For the text-containing cell, return its midpoint in (x, y) coordinate format. 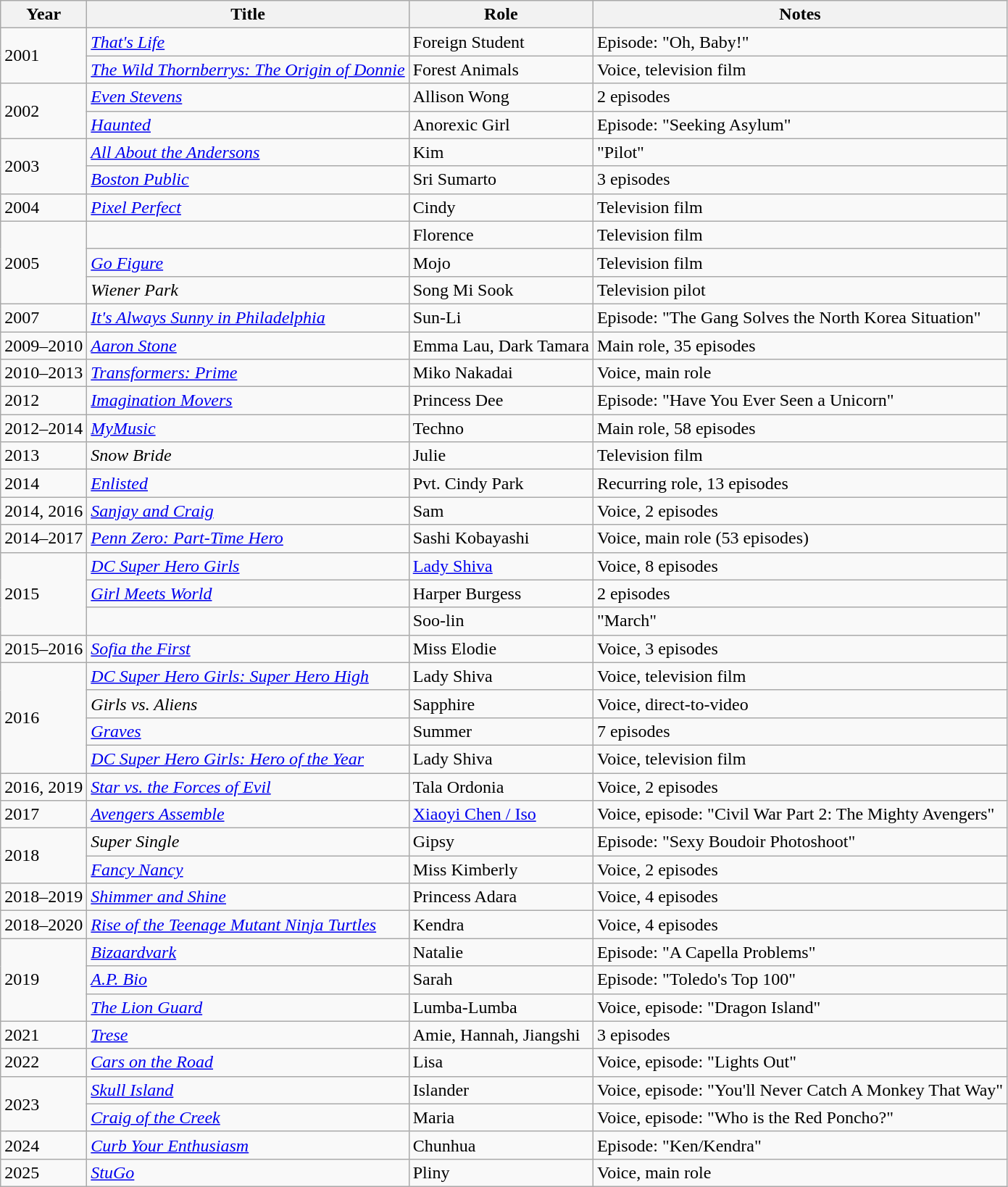
Skull Island (248, 1090)
Super Single (248, 842)
Sapphire (501, 704)
Main role, 35 episodes (800, 346)
Gipsy (501, 842)
Forest Animals (501, 70)
Emma Lau, Dark Tamara (501, 346)
Episode: "Have You Ever Seen a Unicorn" (800, 401)
Episode: "Sexy Boudoir Photoshoot" (800, 842)
DC Super Hero Girls: Hero of the Year (248, 759)
Kim (501, 152)
2013 (43, 456)
Voice, 3 episodes (800, 649)
Episode: "Ken/Kendra" (800, 1145)
Episode: "Seeking Asylum" (800, 125)
It's Always Sunny in Philadelphia (248, 317)
2025 (43, 1173)
"March" (800, 621)
Pixel Perfect (248, 207)
Soo-lin (501, 621)
A.P. Bio (248, 980)
Episode: "Toledo's Top 100" (800, 980)
2023 (43, 1104)
2012–2014 (43, 428)
2001 (43, 56)
DC Super Hero Girls (248, 566)
Lisa (501, 1062)
2016 (43, 717)
Chunhua (501, 1145)
2014, 2016 (43, 511)
2024 (43, 1145)
Episode: "A Capella Problems" (800, 952)
Snow Bride (248, 456)
Xiaoyi Chen / Iso (501, 815)
Voice, 8 episodes (800, 566)
Miko Nakadai (501, 373)
Islander (501, 1090)
Recurring role, 13 episodes (800, 483)
Year (43, 14)
2018 (43, 856)
2010–2013 (43, 373)
Lumba-Lumba (501, 1007)
Voice, episode: "Lights Out" (800, 1062)
Mojo (501, 262)
Sanjay and Craig (248, 511)
Miss Elodie (501, 649)
2022 (43, 1062)
StuGo (248, 1173)
Curb Your Enthusiasm (248, 1145)
Shimmer and Shine (248, 897)
That's Life (248, 42)
"Pilot" (800, 152)
Craig of the Creek (248, 1117)
2004 (43, 207)
Pliny (501, 1173)
Sofia the First (248, 649)
Julie (501, 456)
Star vs. the Forces of Evil (248, 786)
Television pilot (800, 290)
Allison Wong (501, 97)
Enlisted (248, 483)
Rise of the Teenage Mutant Ninja Turtles (248, 925)
Kendra (501, 925)
Girl Meets World (248, 593)
Harper Burgess (501, 593)
Cars on the Road (248, 1062)
Song Mi Sook (501, 290)
2018–2020 (43, 925)
Girls vs. Aliens (248, 704)
Florence (501, 235)
Graves (248, 731)
2014 (43, 483)
Natalie (501, 952)
2007 (43, 317)
2015 (43, 593)
Episode: "The Gang Solves the North Korea Situation" (800, 317)
The Wild Thornberrys: The Origin of Donnie (248, 70)
Maria (501, 1117)
Wiener Park (248, 290)
Title (248, 14)
2012 (43, 401)
2021 (43, 1035)
Anorexic Girl (501, 125)
Imagination Movers (248, 401)
Cindy (501, 207)
Fancy Nancy (248, 870)
Main role, 58 episodes (800, 428)
Bizaardvark (248, 952)
Trese (248, 1035)
2017 (43, 815)
Sun-Li (501, 317)
Amie, Hannah, Jiangshi (501, 1035)
2018–2019 (43, 897)
Penn Zero: Part-Time Hero (248, 538)
Transformers: Prime (248, 373)
2003 (43, 166)
7 episodes (800, 731)
2019 (43, 980)
Foreign Student (501, 42)
Princess Adara (501, 897)
2002 (43, 111)
Techno (501, 428)
Pvt. Cindy Park (501, 483)
Tala Ordonia (501, 786)
2016, 2019 (43, 786)
Sam (501, 511)
Voice, direct-to-video (800, 704)
Sashi Kobayashi (501, 538)
Voice, episode: "Dragon Island" (800, 1007)
Aaron Stone (248, 346)
Haunted (248, 125)
Princess Dee (501, 401)
Sarah (501, 980)
Avengers Assemble (248, 815)
Boston Public (248, 180)
All About the Andersons (248, 152)
2005 (43, 262)
DC Super Hero Girls: Super Hero High (248, 676)
Episode: "Oh, Baby!" (800, 42)
Even Stevens (248, 97)
2015–2016 (43, 649)
Voice, main role (53 episodes) (800, 538)
Go Figure (248, 262)
Voice, episode: "Civil War Part 2: The Mighty Avengers" (800, 815)
Role (501, 14)
Miss Kimberly (501, 870)
MyMusic (248, 428)
Voice, episode: "Who is the Red Poncho?" (800, 1117)
2014–2017 (43, 538)
2009–2010 (43, 346)
The Lion Guard (248, 1007)
Notes (800, 14)
Voice, episode: "You'll Never Catch A Monkey That Way" (800, 1090)
Summer (501, 731)
Sri Sumarto (501, 180)
